Output the [X, Y] coordinate of the center of the cell containing the given text.  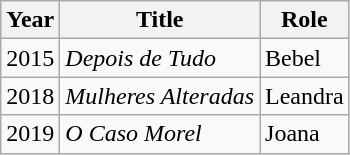
2019 [30, 134]
Leandra [305, 96]
Role [305, 20]
Depois de Tudo [160, 58]
O Caso Morel [160, 134]
Mulheres Alteradas [160, 96]
Bebel [305, 58]
Year [30, 20]
2018 [30, 96]
2015 [30, 58]
Joana [305, 134]
Title [160, 20]
